Output the (X, Y) coordinate of the center of the cell containing the given text.  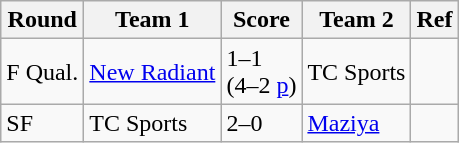
SF (42, 123)
F Qual. (42, 72)
Score (262, 20)
Team 2 (356, 20)
1–1(4–2 p) (262, 72)
Ref (434, 20)
New Radiant (152, 72)
Team 1 (152, 20)
2–0 (262, 123)
Round (42, 20)
Maziya (356, 123)
